Identify which cell holds the provided text, then report its (x, y) central coordinate. 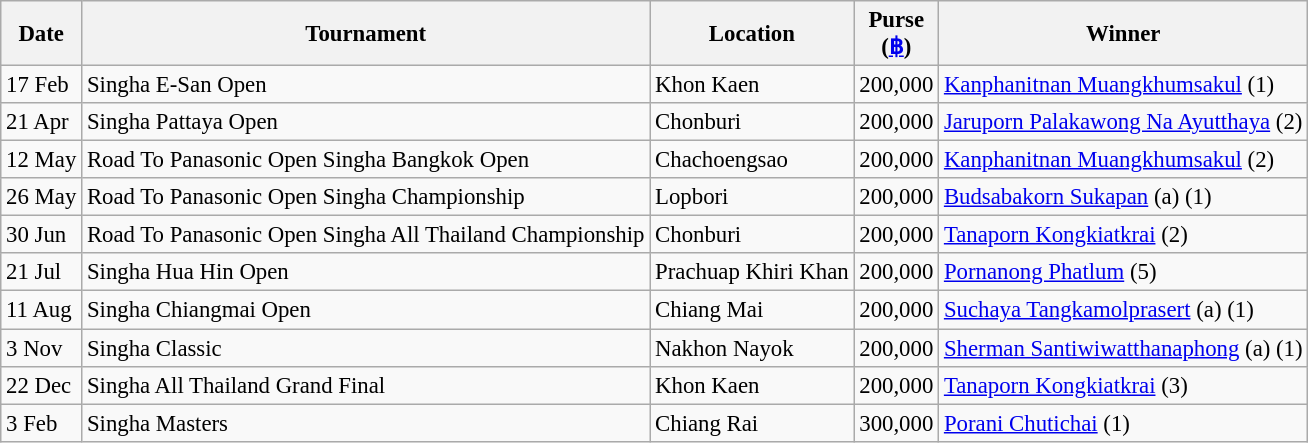
Porani Chutichai (1) (1124, 423)
Chiang Mai (752, 310)
Road To Panasonic Open Singha All Thailand Championship (366, 235)
3 Feb (42, 423)
12 May (42, 160)
Singha Pattaya Open (366, 122)
Purse(฿) (896, 34)
Tanaporn Kongkiatkrai (2) (1124, 235)
Chachoengsao (752, 160)
Singha Hua Hin Open (366, 273)
Tanaporn Kongkiatkrai (3) (1124, 385)
Singha Masters (366, 423)
17 Feb (42, 85)
21 Jul (42, 273)
Location (752, 34)
Budsabakorn Sukapan (a) (1) (1124, 197)
Lopbori (752, 197)
30 Jun (42, 235)
21 Apr (42, 122)
Tournament (366, 34)
Singha Classic (366, 348)
Nakhon Nayok (752, 348)
Kanphanitnan Muangkhumsakul (1) (1124, 85)
Singha E-San Open (366, 85)
Singha All Thailand Grand Final (366, 385)
Singha Chiangmai Open (366, 310)
Kanphanitnan Muangkhumsakul (2) (1124, 160)
Road To Panasonic Open Singha Bangkok Open (366, 160)
Chiang Rai (752, 423)
11 Aug (42, 310)
Pornanong Phatlum (5) (1124, 273)
26 May (42, 197)
3 Nov (42, 348)
22 Dec (42, 385)
Winner (1124, 34)
Suchaya Tangkamolprasert (a) (1) (1124, 310)
Prachuap Khiri Khan (752, 273)
Sherman Santiwiwatthanaphong (a) (1) (1124, 348)
Road To Panasonic Open Singha Championship (366, 197)
300,000 (896, 423)
Jaruporn Palakawong Na Ayutthaya (2) (1124, 122)
Date (42, 34)
